Find where the given text appears and provide that cell's center as (x, y) coordinate. 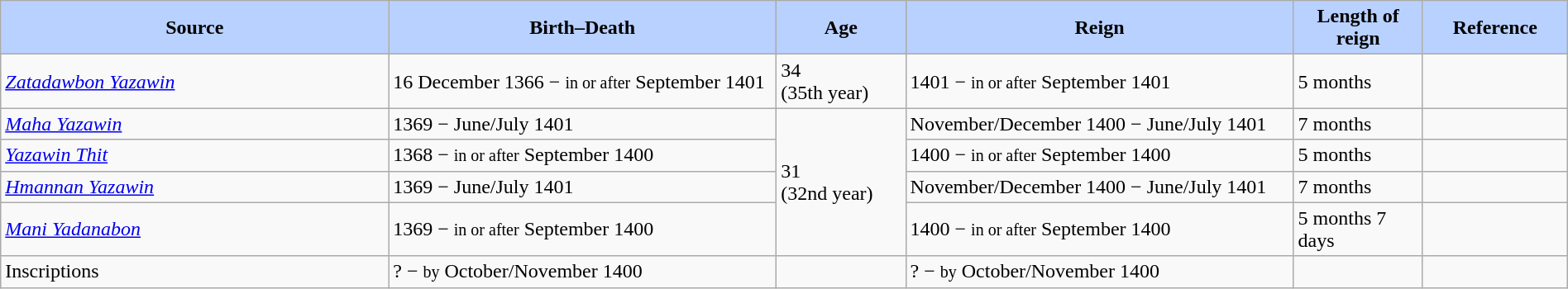
Reign (1100, 28)
1401 − in or after September 1401 (1100, 81)
Source (195, 28)
Yazawin Thit (195, 155)
Maha Yazawin (195, 124)
1369 − in or after September 1400 (582, 230)
16 December 1366 − in or after September 1401 (582, 81)
Mani Yadanabon (195, 230)
Length of reign (1358, 28)
34 (35th year) (841, 81)
Age (841, 28)
Hmannan Yazawin (195, 187)
Birth–Death (582, 28)
Reference (1495, 28)
1368 − in or after September 1400 (582, 155)
Zatadawbon Yazawin (195, 81)
Inscriptions (195, 272)
31 (32nd year) (841, 182)
5 months 7 days (1358, 230)
